Capture the cell that displays the provided text and extract its (X, Y) central coordinate. 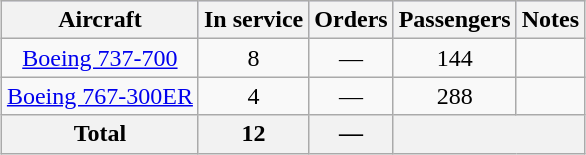
288 (454, 96)
In service (253, 20)
Orders (351, 20)
Total (100, 134)
8 (253, 58)
12 (253, 134)
Aircraft (100, 20)
144 (454, 58)
4 (253, 96)
Notes (550, 20)
Boeing 737-700 (100, 58)
Boeing 767-300ER (100, 96)
Passengers (454, 20)
